Detect which cell encompasses the target text, then output its (X, Y) center coordinate. 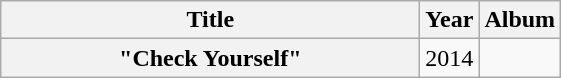
Year (450, 20)
Album (520, 20)
"Check Yourself" (210, 58)
2014 (450, 58)
Title (210, 20)
